For the text-containing cell, return its midpoint in (X, Y) coordinate format. 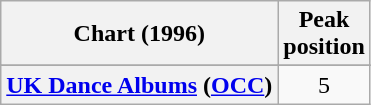
Peakposition (324, 34)
5 (324, 85)
Chart (1996) (140, 34)
UK Dance Albums (OCC) (140, 85)
